Detect which cell encompasses the target text, then output its [X, Y] center coordinate. 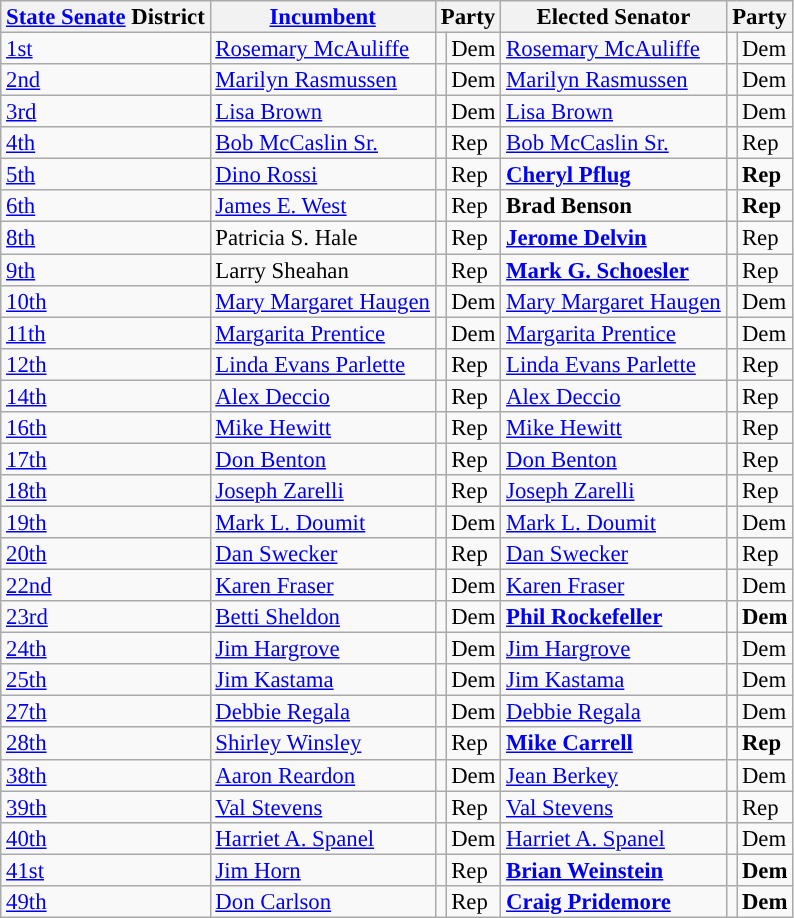
Mark G. Schoesler [614, 270]
State Senate District [106, 17]
6th [106, 206]
38th [106, 775]
49th [106, 902]
24th [106, 649]
27th [106, 712]
Betti Sheldon [322, 617]
Brian Weinstein [614, 870]
41st [106, 870]
9th [106, 270]
2nd [106, 80]
Craig Pridemore [614, 902]
40th [106, 838]
39th [106, 807]
Phil Rockefeller [614, 617]
James E. West [322, 206]
Incumbent [322, 17]
11th [106, 333]
Don Carlson [322, 902]
23rd [106, 617]
Jim Horn [322, 870]
16th [106, 428]
22nd [106, 586]
Elected Senator [614, 17]
Dino Rossi [322, 175]
12th [106, 364]
Mike Carrell [614, 744]
8th [106, 238]
1st [106, 49]
Cheryl Pflug [614, 175]
Brad Benson [614, 206]
28th [106, 744]
18th [106, 491]
19th [106, 522]
Patricia S. Hale [322, 238]
3rd [106, 112]
17th [106, 459]
Shirley Winsley [322, 744]
5th [106, 175]
4th [106, 143]
20th [106, 554]
Larry Sheahan [322, 270]
10th [106, 301]
Jerome Delvin [614, 238]
14th [106, 396]
Jean Berkey [614, 775]
Aaron Reardon [322, 775]
25th [106, 680]
